From the cell containing the given text, extract its center point as [X, Y] coordinate. 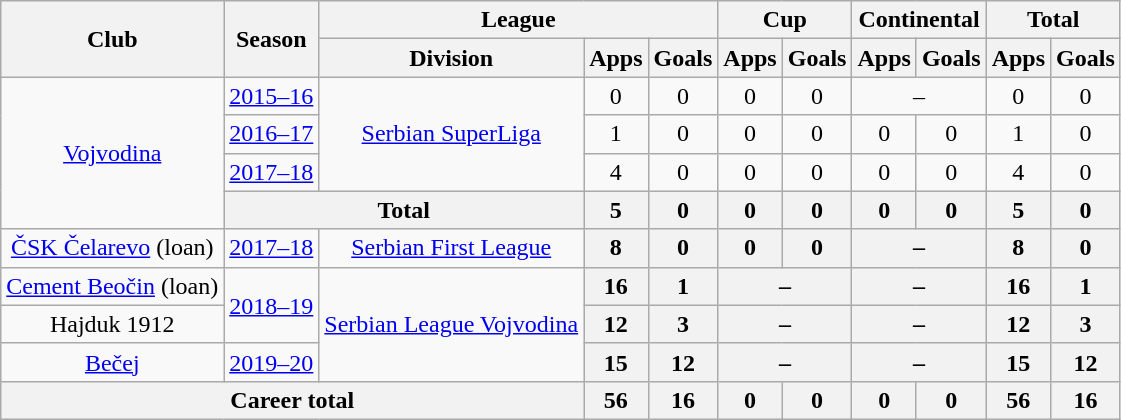
Serbian SuperLiga [452, 134]
2018–19 [272, 305]
Vojvodina [112, 153]
Continental [919, 20]
2015–16 [272, 96]
Season [272, 39]
Serbian First League [452, 248]
Career total [292, 400]
Cement Beočin (loan) [112, 286]
League [518, 20]
ČSK Čelarevo (loan) [112, 248]
Bečej [112, 362]
Serbian League Vojvodina [452, 324]
Division [452, 58]
2019–20 [272, 362]
Club [112, 39]
Hajduk 1912 [112, 324]
Cup [785, 20]
2016–17 [272, 134]
